Detect which cell encompasses the target text, then output its [x, y] center coordinate. 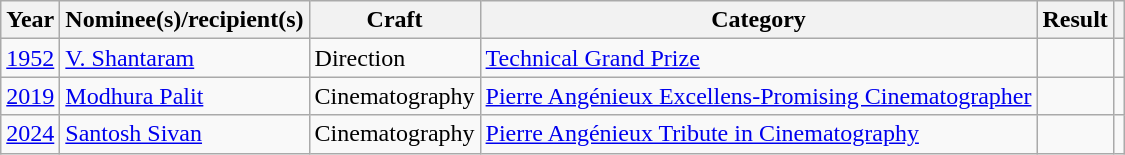
Nominee(s)/recipient(s) [184, 20]
Technical Grand Prize [758, 58]
2019 [30, 96]
Result [1075, 20]
Pierre Angénieux Tribute in Cinematography [758, 134]
Pierre Angénieux Excellens-Promising Cinematographer [758, 96]
1952 [30, 58]
Santosh Sivan [184, 134]
Craft [394, 20]
Modhura Palit [184, 96]
V. Shantaram [184, 58]
Category [758, 20]
2024 [30, 134]
Direction [394, 58]
Year [30, 20]
